Identify which cell holds the provided text, then report its [X, Y] central coordinate. 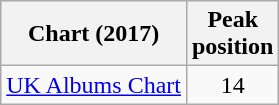
14 [232, 85]
Chart (2017) [94, 34]
Peakposition [232, 34]
UK Albums Chart [94, 85]
